Return the [x, y] coordinate for the center point of the cell that contains the specified text.  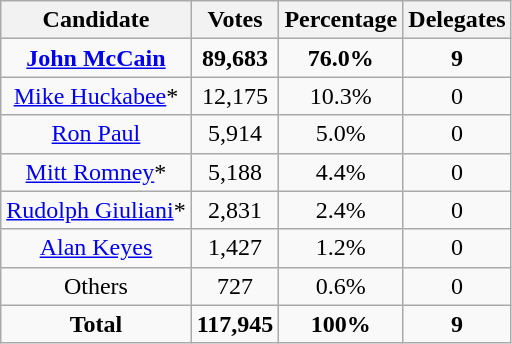
Delegates [457, 20]
100% [341, 324]
4.4% [341, 172]
2,831 [235, 210]
Rudolph Giuliani* [96, 210]
89,683 [235, 58]
12,175 [235, 96]
Candidate [96, 20]
Alan Keyes [96, 248]
117,945 [235, 324]
Votes [235, 20]
Others [96, 286]
John McCain [96, 58]
5.0% [341, 134]
1,427 [235, 248]
2.4% [341, 210]
0.6% [341, 286]
Mike Huckabee* [96, 96]
727 [235, 286]
1.2% [341, 248]
5,188 [235, 172]
Ron Paul [96, 134]
76.0% [341, 58]
Percentage [341, 20]
Mitt Romney* [96, 172]
10.3% [341, 96]
Total [96, 324]
5,914 [235, 134]
